Pinpoint the cell where the given text exists, returning its (x, y) midpoint coordinate. 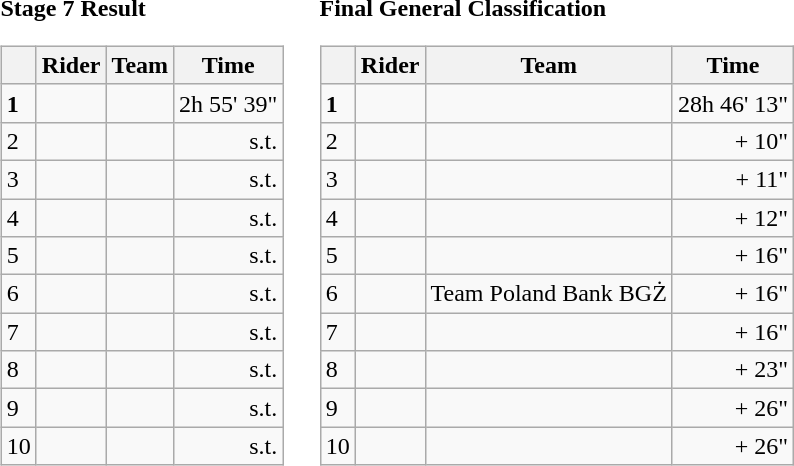
+ 11" (732, 179)
+ 12" (732, 217)
2h 55' 39" (228, 103)
28h 46' 13" (732, 103)
Team Poland Bank BGŻ (548, 294)
+ 23" (732, 370)
+ 10" (732, 141)
